Provide the [X, Y] coordinate of the cell's center where the given text is located.  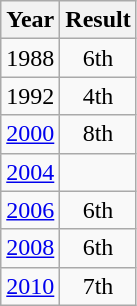
1988 [30, 58]
2004 [30, 172]
2008 [30, 248]
7th [98, 286]
2010 [30, 286]
4th [98, 96]
2000 [30, 134]
Result [98, 20]
1992 [30, 96]
8th [98, 134]
2006 [30, 210]
Year [30, 20]
